Provide the (X, Y) coordinate of the cell's center where the given text is located.  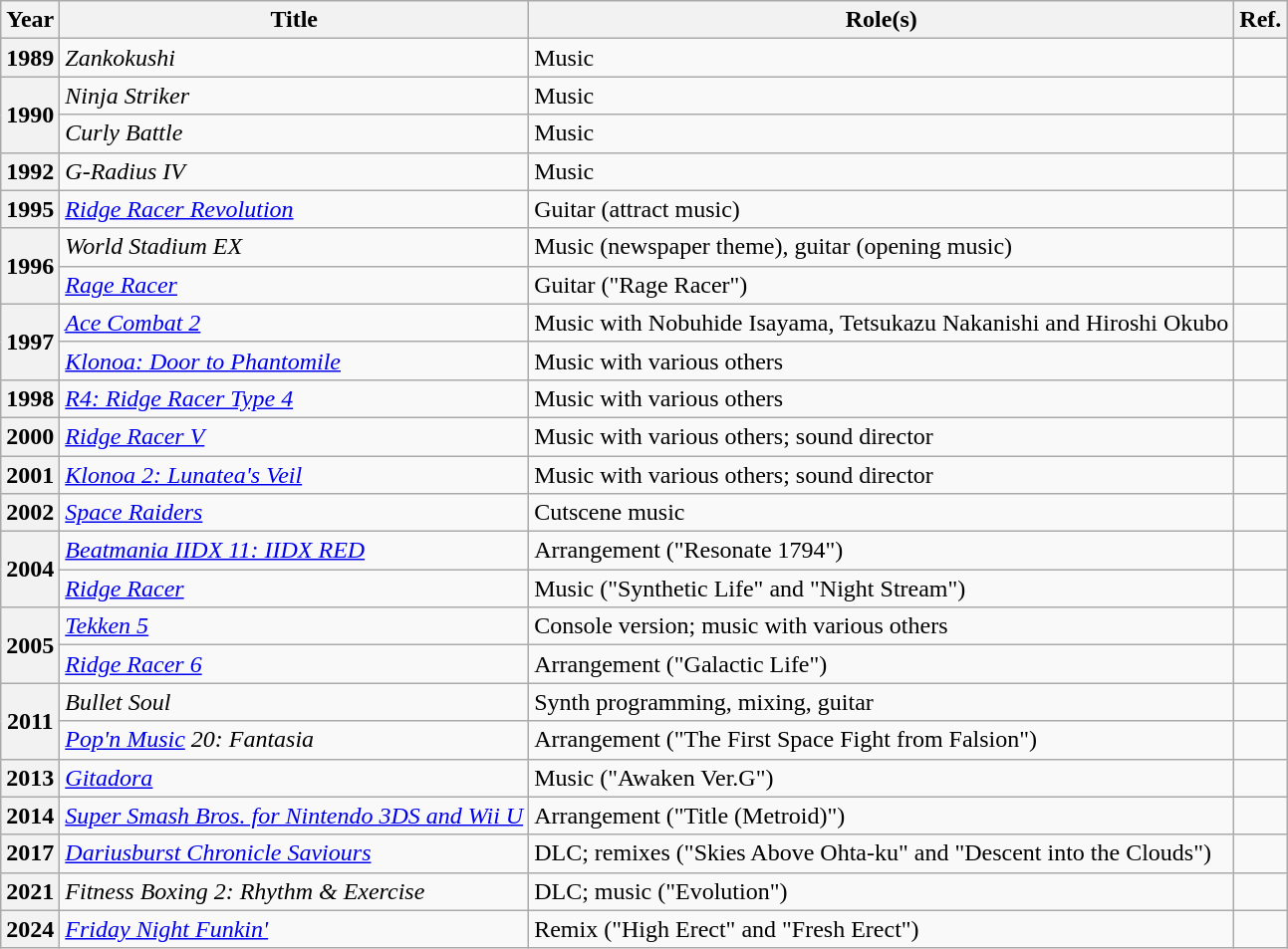
Space Raiders (295, 513)
2021 (30, 891)
R4: Ridge Racer Type 4 (295, 398)
Arrangement ("Galactic Life") (882, 664)
1998 (30, 398)
Curly Battle (295, 133)
Ref. (1261, 20)
Guitar (attract music) (882, 209)
Ridge Racer (295, 589)
Ridge Racer 6 (295, 664)
Arrangement ("Title (Metroid)") (882, 816)
Dariusburst Chronicle Saviours (295, 853)
Synth programming, mixing, guitar (882, 702)
DLC; music ("Evolution") (882, 891)
Ninja Striker (295, 96)
Klonoa: Door to Phantomile (295, 360)
Music ("Synthetic Life" and "Night Stream") (882, 589)
Console version; music with various others (882, 626)
Ridge Racer Revolution (295, 209)
Arrangement ("Resonate 1794") (882, 551)
Remix ("High Erect" and "Fresh Erect") (882, 929)
Ace Combat 2 (295, 323)
Rage Racer (295, 285)
Ridge Racer V (295, 436)
2024 (30, 929)
2002 (30, 513)
Pop'n Music 20: Fantasia (295, 740)
1990 (30, 115)
Bullet Soul (295, 702)
2013 (30, 778)
Role(s) (882, 20)
Music ("Awaken Ver.G") (882, 778)
Tekken 5 (295, 626)
1992 (30, 171)
2001 (30, 475)
2000 (30, 436)
Music with Nobuhide Isayama, Tetsukazu Nakanishi and Hiroshi Okubo (882, 323)
Guitar ("Rage Racer") (882, 285)
Friday Night Funkin' (295, 929)
Fitness Boxing 2: Rhythm & Exercise (295, 891)
2004 (30, 570)
Gitadora (295, 778)
Cutscene music (882, 513)
Title (295, 20)
2017 (30, 853)
1997 (30, 342)
Klonoa 2: Lunatea's Veil (295, 475)
Super Smash Bros. for Nintendo 3DS and Wii U (295, 816)
2011 (30, 721)
1989 (30, 58)
World Stadium EX (295, 247)
2014 (30, 816)
Music (newspaper theme), guitar (opening music) (882, 247)
Arrangement ("The First Space Fight from Falsion") (882, 740)
2005 (30, 645)
G-Radius IV (295, 171)
Year (30, 20)
Beatmania IIDX 11: IIDX RED (295, 551)
1996 (30, 266)
DLC; remixes ("Skies Above Ohta-ku" and "Descent into the Clouds") (882, 853)
1995 (30, 209)
Zankokushi (295, 58)
